Output the [X, Y] coordinate of the center of the cell containing the given text.  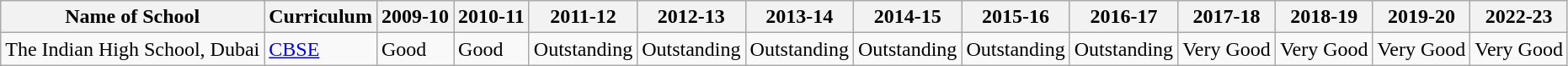
2013-14 [799, 17]
2017-18 [1227, 17]
Name of School [133, 17]
2018-19 [1324, 17]
2011-12 [583, 17]
Curriculum [321, 17]
2015-16 [1016, 17]
2012-13 [691, 17]
2016-17 [1123, 17]
2022-23 [1519, 17]
2009-10 [414, 17]
CBSE [321, 49]
2014-15 [907, 17]
2019-20 [1421, 17]
The Indian High School, Dubai [133, 49]
2010-11 [492, 17]
